Capture the cell that displays the provided text and extract its (x, y) central coordinate. 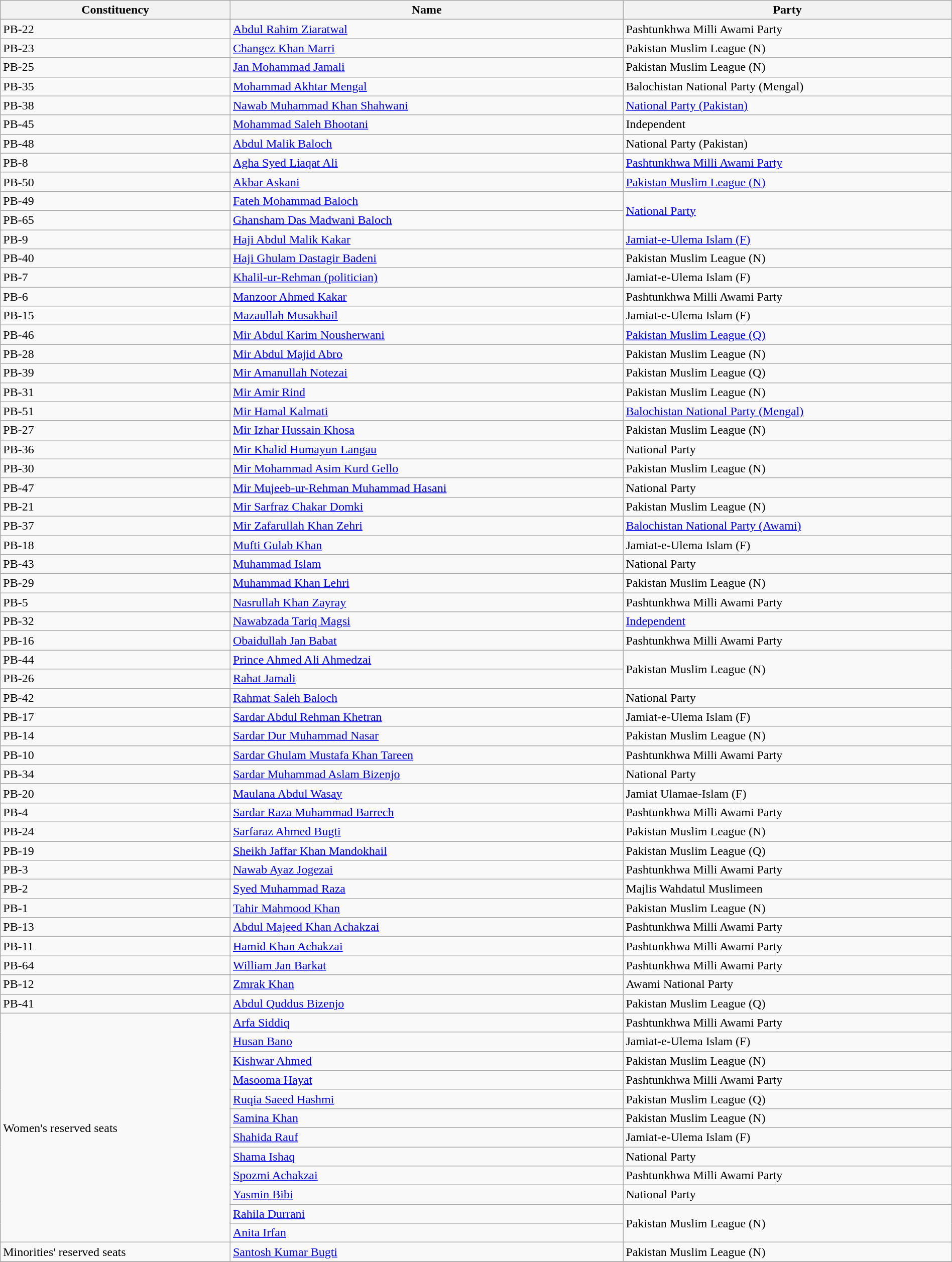
Agha Syed Liaqat Ali (426, 163)
Sardar Raza Muhammad Barrech (426, 812)
Mir Mohammad Asim Kurd Gello (426, 468)
Zmrak Khan (426, 984)
Haji Abdul Malik Kakar (426, 239)
PB-43 (115, 564)
PB-1 (115, 908)
Party (787, 10)
PB-47 (115, 487)
PB-21 (115, 507)
Abdul Malik Baloch (426, 144)
Nawab Muhammad Khan Shahwani (426, 105)
Jamiat Ulamae-Islam (F) (787, 793)
Mir Abdul Karim Nousherwani (426, 335)
Shahida Rauf (426, 1137)
Shama Ishaq (426, 1156)
PB-18 (115, 545)
Mazaullah Musakhail (426, 316)
Muhammad Islam (426, 564)
PB-29 (115, 583)
Yasmin Bibi (426, 1195)
PB-27 (115, 430)
Masooma Hayat (426, 1080)
Abdul Rahim Ziaratwal (426, 29)
Balochistan National Party (Awami) (787, 526)
Santosh Kumar Bugti (426, 1252)
PB-16 (115, 641)
PB-8 (115, 163)
PB-19 (115, 851)
Mohammad Akhtar Mengal (426, 86)
PB-37 (115, 526)
Mir Amir Rind (426, 392)
Abdul Quddus Bizenjo (426, 1003)
PB-14 (115, 736)
PB-36 (115, 449)
Jan Mohammad Jamali (426, 67)
Fateh Mohammad Baloch (426, 201)
Ruqia Saeed Hashmi (426, 1099)
Majlis Wahdatul Muslimeen (787, 889)
Nasrullah Khan Zayray (426, 602)
Mir Khalid Humayun Langau (426, 449)
Changez Khan Marri (426, 48)
PB-65 (115, 220)
Muhammad Khan Lehri (426, 583)
Name (426, 10)
Mir Mujeeb-ur-Rehman Muhammad Hasani (426, 487)
Nawabzada Tariq Magsi (426, 621)
Women's reserved seats (115, 1127)
Khalil-ur-Rehman (politician) (426, 278)
Mir Sarfraz Chakar Domki (426, 507)
Sheikh Jaffar Khan Mandokhail (426, 851)
Minorities' reserved seats (115, 1252)
Manzoor Ahmed Kakar (426, 297)
Prince Ahmed Ali Ahmedzai (426, 660)
Rahat Jamali (426, 679)
PB-3 (115, 870)
Mohammad Saleh Bhootani (426, 124)
Samina Khan (426, 1118)
PB-4 (115, 812)
PB-48 (115, 144)
Arfa Siddiq (426, 1023)
PB-24 (115, 831)
Sardar Abdul Rehman Khetran (426, 717)
Maulana Abdul Wasay (426, 793)
PB-20 (115, 793)
PB-30 (115, 468)
Abdul Majeed Khan Achakzai (426, 927)
Mir Izhar Hussain Khosa (426, 430)
Awami National Party (787, 984)
PB-5 (115, 602)
Haji Ghulam Dastagir Badeni (426, 259)
PB-9 (115, 239)
PB-39 (115, 373)
PB-51 (115, 411)
Sardar Dur Muhammad Nasar (426, 736)
PB-11 (115, 946)
PB-44 (115, 660)
PB-31 (115, 392)
PB-23 (115, 48)
Anita Irfan (426, 1233)
PB-13 (115, 927)
PB-22 (115, 29)
Sardar Muhammad Aslam Bizenjo (426, 774)
PB-38 (115, 105)
Hamid Khan Achakzai (426, 946)
PB-35 (115, 86)
Akbar Askani (426, 182)
PB-7 (115, 278)
William Jan Barkat (426, 965)
PB-40 (115, 259)
PB-42 (115, 698)
PB-25 (115, 67)
PB-12 (115, 984)
PB-45 (115, 124)
Mir Amanullah Notezai (426, 373)
PB-6 (115, 297)
Mir Zafarullah Khan Zehri (426, 526)
Kishwar Ahmed (426, 1061)
Rahmat Saleh Baloch (426, 698)
Spozmi Achakzai (426, 1176)
Husan Bano (426, 1042)
PB-34 (115, 774)
Sarfaraz Ahmed Bugti (426, 831)
PB-15 (115, 316)
PB-49 (115, 201)
Obaidullah Jan Babat (426, 641)
Sardar Ghulam Mustafa Khan Tareen (426, 755)
PB-2 (115, 889)
PB-50 (115, 182)
PB-10 (115, 755)
Constituency (115, 10)
Rahila Durrani (426, 1214)
PB-26 (115, 679)
PB-32 (115, 621)
Nawab Ayaz Jogezai (426, 870)
PB-46 (115, 335)
PB-64 (115, 965)
PB-28 (115, 354)
Syed Muhammad Raza (426, 889)
Mufti Gulab Khan (426, 545)
Mir Abdul Majid Abro (426, 354)
Tahir Mahmood Khan (426, 908)
Ghansham Das Madwani Baloch (426, 220)
PB-17 (115, 717)
Mir Hamal Kalmati (426, 411)
PB-41 (115, 1003)
